Determine the [X, Y] coordinate at the center of the cell enclosing the given text.  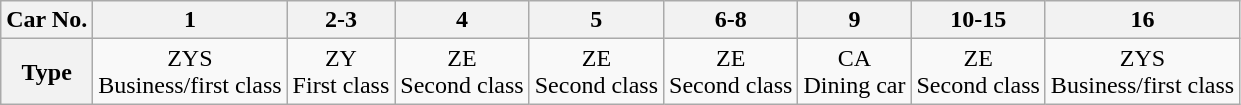
4 [462, 20]
6-8 [731, 20]
Car No. [47, 20]
9 [854, 20]
5 [596, 20]
10-15 [978, 20]
Type [47, 72]
1 [190, 20]
CADining car [854, 72]
2-3 [341, 20]
16 [1142, 20]
ZYFirst class [341, 72]
